Output the [X, Y] coordinate of the center of the cell containing the given text.  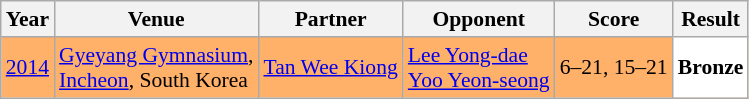
Gyeyang Gymnasium,Incheon, South Korea [156, 68]
Score [614, 19]
6–21, 15–21 [614, 68]
Opponent [479, 19]
Lee Yong-dae Yoo Yeon-seong [479, 68]
Bronze [711, 68]
Tan Wee Kiong [330, 68]
Partner [330, 19]
Year [28, 19]
2014 [28, 68]
Result [711, 19]
Venue [156, 19]
